Detect which cell encompasses the target text, then output its [x, y] center coordinate. 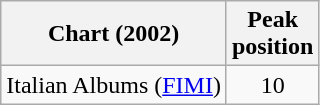
Italian Albums (FIMI) [114, 85]
10 [272, 85]
Chart (2002) [114, 34]
Peakposition [272, 34]
